Pinpoint the cell where the given text exists, returning its (x, y) midpoint coordinate. 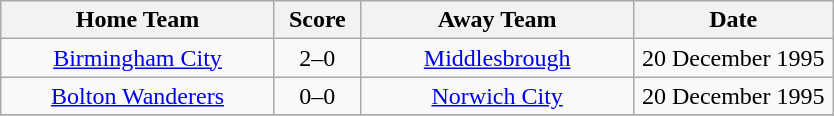
Home Team (138, 20)
Norwich City (497, 96)
Birmingham City (138, 58)
Away Team (497, 20)
Date (734, 20)
Bolton Wanderers (138, 96)
2–0 (317, 58)
Middlesbrough (497, 58)
0–0 (317, 96)
Score (317, 20)
